Locate the cell with the specified text and output its [x, y] center coordinate. 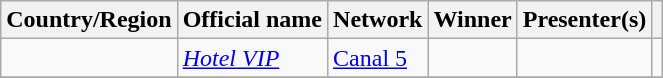
Canal 5 [378, 58]
Winner [472, 20]
Network [378, 20]
Hotel VIP [252, 58]
Country/Region [89, 20]
Official name [252, 20]
Presenter(s) [584, 20]
